Return the (X, Y) coordinate for the center point of the cell that contains the specified text.  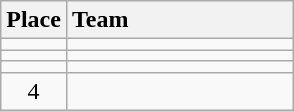
Team (180, 20)
Place (34, 20)
4 (34, 91)
